Detect which cell encompasses the target text, then output its (X, Y) center coordinate. 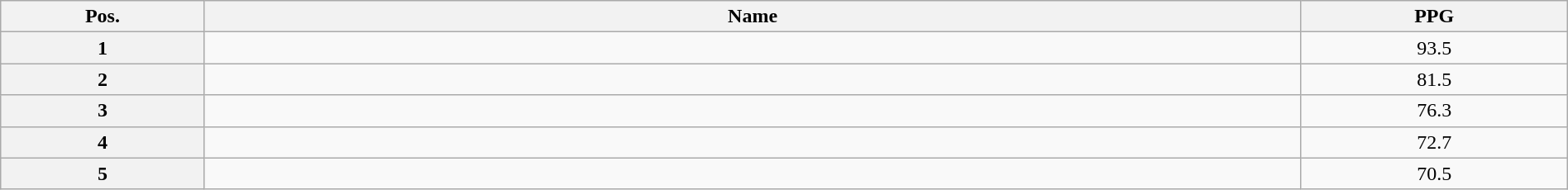
Pos. (103, 17)
PPG (1434, 17)
2 (103, 79)
5 (103, 173)
1 (103, 48)
Name (753, 17)
93.5 (1434, 48)
4 (103, 142)
3 (103, 111)
70.5 (1434, 173)
72.7 (1434, 142)
81.5 (1434, 79)
76.3 (1434, 111)
